Return the (x, y) coordinate for the center point of the cell that contains the specified text.  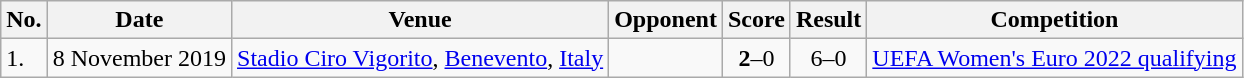
Opponent (666, 20)
Date (139, 20)
No. (24, 20)
Result (828, 20)
UEFA Women's Euro 2022 qualifying (1054, 58)
Venue (420, 20)
1. (24, 58)
6–0 (828, 58)
Competition (1054, 20)
8 November 2019 (139, 58)
Stadio Ciro Vigorito, Benevento, Italy (420, 58)
2–0 (756, 58)
Score (756, 20)
